From the cell containing the given text, extract its center point as (X, Y) coordinate. 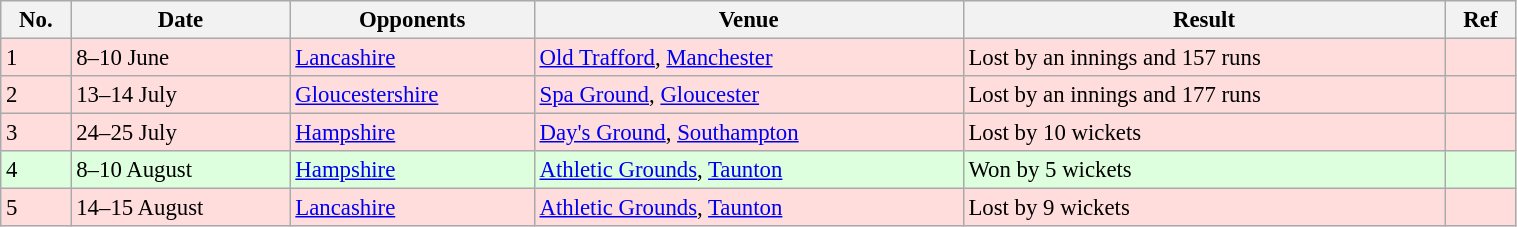
2 (36, 95)
Opponents (412, 20)
Result (1204, 20)
8–10 June (180, 58)
Lost by 10 wickets (1204, 133)
4 (36, 170)
Spa Ground, Gloucester (748, 95)
Old Trafford, Manchester (748, 58)
Lost by 9 wickets (1204, 208)
Venue (748, 20)
3 (36, 133)
Date (180, 20)
1 (36, 58)
Won by 5 wickets (1204, 170)
13–14 July (180, 95)
Lost by an innings and 157 runs (1204, 58)
Day's Ground, Southampton (748, 133)
Ref (1480, 20)
Lost by an innings and 177 runs (1204, 95)
5 (36, 208)
24–25 July (180, 133)
Gloucestershire (412, 95)
8–10 August (180, 170)
No. (36, 20)
14–15 August (180, 208)
